Capture the cell that displays the provided text and extract its [x, y] central coordinate. 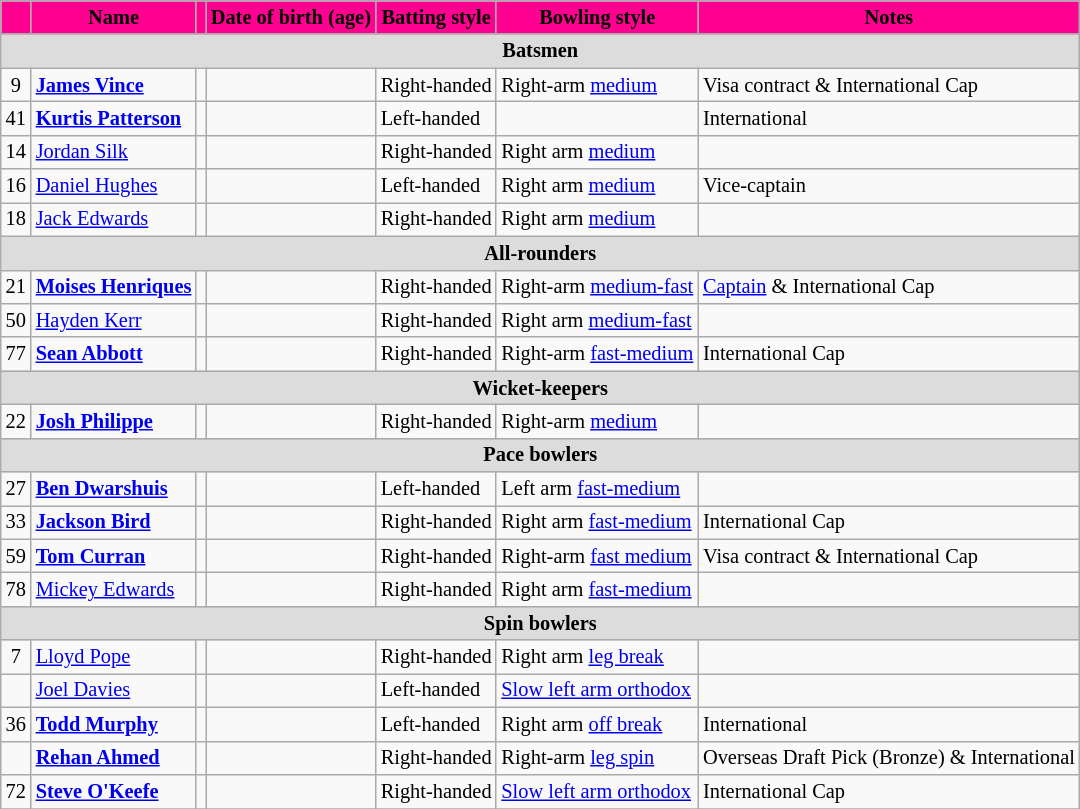
77 [16, 354]
Ben Dwarshuis [114, 489]
Joel Davies [114, 690]
21 [16, 287]
Right-arm leg spin [597, 758]
14 [16, 152]
Rehan Ahmed [114, 758]
9 [16, 85]
72 [16, 791]
22 [16, 421]
27 [16, 489]
Jackson Bird [114, 522]
Tom Curran [114, 556]
78 [16, 589]
Right-arm medium-fast [597, 287]
50 [16, 320]
7 [16, 657]
Daniel Hughes [114, 186]
All-rounders [540, 253]
Right-arm fast-medium [597, 354]
Batsmen [540, 51]
Kurtis Patterson [114, 118]
Pace bowlers [540, 455]
Josh Philippe [114, 421]
Notes [889, 17]
Steve O'Keefe [114, 791]
Jack Edwards [114, 219]
Name [114, 17]
James Vince [114, 85]
Jordan Silk [114, 152]
Left arm fast-medium [597, 489]
Overseas Draft Pick (Bronze) & International [889, 758]
33 [16, 522]
Sean Abbott [114, 354]
Hayden Kerr [114, 320]
Todd Murphy [114, 724]
Mickey Edwards [114, 589]
Vice-captain [889, 186]
Right-arm fast medium [597, 556]
Right arm off break [597, 724]
16 [16, 186]
41 [16, 118]
Lloyd Pope [114, 657]
Date of birth (age) [291, 17]
Wicket-keepers [540, 388]
Moises Henriques [114, 287]
Right arm medium-fast [597, 320]
36 [16, 724]
Bowling style [597, 17]
Batting style [436, 17]
59 [16, 556]
Spin bowlers [540, 623]
Captain & International Cap [889, 287]
18 [16, 219]
Right arm leg break [597, 657]
